For the text-containing cell, return its midpoint in [X, Y] coordinate format. 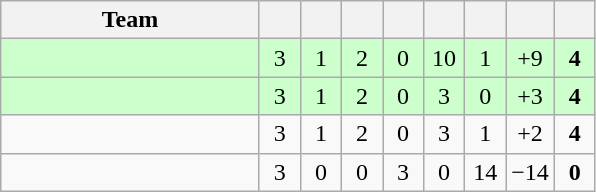
Team [130, 20]
+3 [530, 96]
10 [444, 58]
−14 [530, 172]
14 [486, 172]
+2 [530, 134]
+9 [530, 58]
